Pinpoint the cell where the given text exists, returning its [x, y] midpoint coordinate. 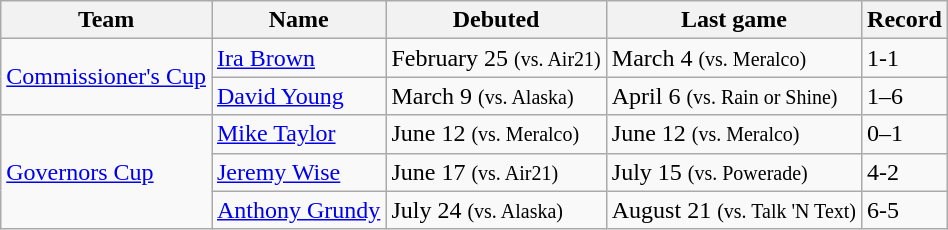
Debuted [496, 20]
Jeremy Wise [299, 172]
March 4 (vs. Meralco) [734, 58]
Record [905, 20]
June 17 (vs. Air21) [496, 172]
April 6 (vs. Rain or Shine) [734, 96]
0–1 [905, 134]
Governors Cup [106, 172]
1–6 [905, 96]
4-2 [905, 172]
Mike Taylor [299, 134]
March 9 (vs. Alaska) [496, 96]
Last game [734, 20]
Anthony Grundy [299, 210]
Ira Brown [299, 58]
February 25 (vs. Air21) [496, 58]
David Young [299, 96]
July 24 (vs. Alaska) [496, 210]
Name [299, 20]
Commissioner's Cup [106, 77]
July 15 (vs. Powerade) [734, 172]
6-5 [905, 210]
1-1 [905, 58]
Team [106, 20]
August 21 (vs. Talk 'N Text) [734, 210]
